Provide the (X, Y) coordinate of the cell's center where the given text is located.  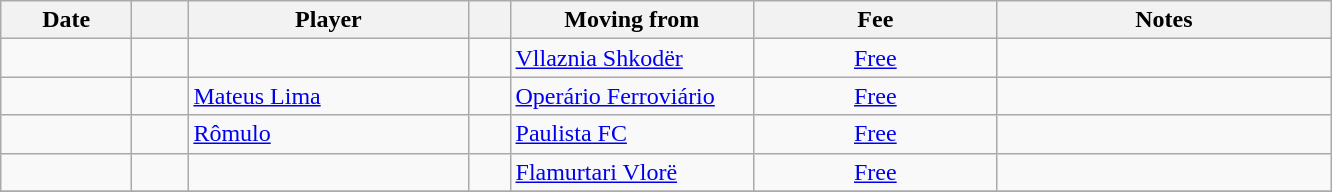
Notes (1164, 20)
Mateus Lima (328, 96)
Fee (876, 20)
Moving from (632, 20)
Rômulo (328, 134)
Operário Ferroviário (632, 96)
Player (328, 20)
Flamurtari Vlorë (632, 172)
Date (66, 20)
Paulista FC (632, 134)
Vllaznia Shkodër (632, 58)
